Identify which cell holds the provided text, then report its (X, Y) central coordinate. 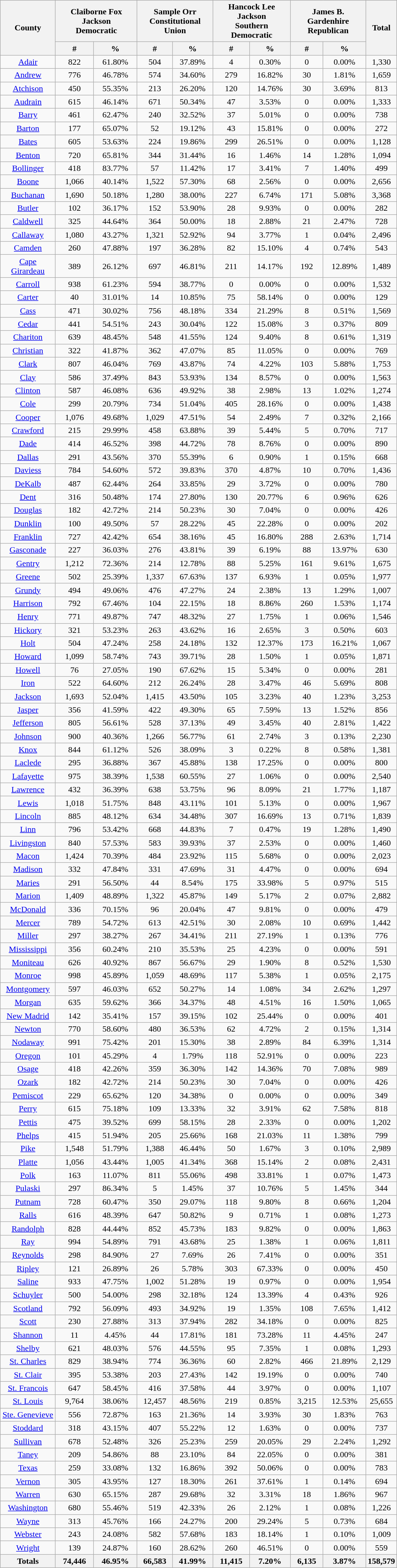
1.77% (344, 789)
466 (307, 1361)
Putnam (28, 1202)
770 (75, 1029)
398 (155, 444)
18.30% (193, 1481)
50.34% (193, 102)
519 (155, 1508)
43.68% (193, 1242)
272 (381, 128)
45.89% (115, 976)
215 (75, 431)
738 (381, 115)
29.24% (270, 1521)
12.78% (193, 563)
210 (155, 949)
82 (231, 248)
48.18% (193, 311)
432 (75, 789)
389 (75, 266)
3,368 (381, 195)
45.76% (115, 1521)
61 (231, 736)
885 (75, 816)
50.06% (270, 1468)
336 (75, 909)
1,226 (381, 1508)
Andrew (28, 75)
52.48% (115, 1441)
Greene (28, 577)
54.51% (115, 324)
4.87% (270, 470)
9,764 (75, 1401)
38.39% (115, 776)
5.01% (270, 115)
43.15% (115, 1428)
594 (155, 284)
Grundy (28, 590)
734 (155, 404)
763 (381, 1415)
52.91% (270, 1056)
1,490 (381, 829)
51.28% (193, 1282)
392 (231, 1468)
68 (231, 181)
9.81% (270, 909)
1,714 (381, 537)
36.03% (115, 550)
47.07% (193, 351)
2.65% (270, 630)
33.85% (193, 484)
46.51% (270, 1548)
2.53% (270, 843)
1.90% (270, 962)
Butler (28, 208)
7.58% (344, 1109)
46.52% (115, 444)
1,409 (75, 896)
1.06% (270, 776)
Carroll (28, 284)
9.40% (270, 337)
53.63% (115, 142)
800 (381, 763)
45.73% (193, 1228)
Saline (28, 1282)
Ste. Genevieve (28, 1415)
1,675 (381, 563)
Webster (28, 1534)
8.57% (270, 377)
5.13% (270, 803)
27.19% (270, 936)
44.44% (115, 1228)
27.43% (193, 1375)
747 (155, 616)
3.31% (270, 1495)
21.89% (344, 1361)
852 (155, 1228)
321 (75, 630)
1,292 (381, 1441)
367 (155, 763)
Montgomery (28, 989)
498 (231, 1175)
487 (75, 484)
499 (381, 168)
813 (381, 88)
926 (381, 1295)
117 (231, 976)
58.15% (193, 1122)
Stoddard (28, 1428)
223 (381, 1056)
134 (231, 377)
11,415 (231, 1561)
61.80% (115, 62)
46.78% (115, 75)
Shannon (28, 1335)
55.39% (193, 457)
1.53% (344, 603)
0.61% (344, 337)
2.74% (270, 736)
582 (155, 1534)
Phelps (28, 1135)
Caldwell (28, 222)
Macon (28, 856)
1.81% (344, 75)
209 (75, 1454)
1,977 (381, 577)
1,532 (381, 284)
Livingston (28, 843)
34.48% (193, 816)
130 (231, 497)
799 (381, 1135)
38.06% (115, 1401)
Knox (28, 750)
43.87% (193, 364)
2.38% (270, 590)
72.36% (115, 563)
11.42% (193, 168)
44.83% (193, 829)
1.75% (270, 616)
38.16% (193, 537)
1,424 (75, 856)
0.37% (344, 324)
543 (381, 248)
26.12% (115, 266)
52 (155, 128)
Franklin (28, 537)
54.89% (115, 1242)
McDonald (28, 909)
263 (155, 630)
697 (155, 266)
0.96% (344, 497)
31.01% (115, 297)
0.04% (344, 235)
1,546 (381, 616)
50.00% (193, 222)
Scott (28, 1322)
2.62% (344, 989)
Hickory (28, 630)
175 (231, 883)
36.53% (193, 1029)
10.76% (270, 1188)
0.52% (344, 962)
DeKalb (28, 484)
3,215 (307, 1401)
108 (307, 1308)
Schuyler (28, 1295)
43.56% (115, 457)
48.03% (115, 1348)
Pulaski (28, 1188)
56.77% (193, 736)
48.45% (115, 337)
0.30% (270, 62)
47.51% (193, 417)
129 (381, 297)
1.79% (193, 1056)
2.33% (270, 1122)
192 (307, 266)
53.90% (193, 208)
1,954 (381, 1282)
638 (155, 789)
St. Louis (28, 1401)
756 (155, 311)
34.41% (193, 936)
359 (155, 1069)
86.34% (115, 1188)
2,230 (381, 736)
1,080 (75, 235)
28.22% (193, 523)
349 (381, 1096)
66,583 (155, 1561)
1.02% (344, 390)
Ray (28, 1242)
3.77% (270, 235)
43.11% (193, 803)
1.29% (344, 590)
48.32% (193, 616)
47.88% (115, 248)
28.16% (270, 404)
Boone (28, 181)
45.87% (193, 896)
Marion (28, 896)
65 (231, 710)
62.47% (115, 115)
1,863 (381, 1228)
Cole (28, 404)
55.06% (193, 1175)
3.47% (270, 683)
60.47% (115, 1202)
181 (231, 1335)
Randolph (28, 1228)
36.28% (193, 248)
2,023 (381, 856)
50.48% (115, 497)
1,388 (155, 1149)
67.46% (115, 603)
828 (75, 1228)
53.42% (115, 829)
Oregon (28, 1056)
Dunklin (28, 523)
4.72% (270, 1029)
26.51% (270, 142)
85 (231, 351)
1,538 (155, 776)
38.94% (115, 1361)
Wayne (28, 1521)
322 (75, 351)
1,415 (155, 696)
49.50% (115, 523)
Adair (28, 62)
2.63% (344, 537)
1,128 (381, 142)
258 (155, 643)
56.50% (115, 883)
67.62% (193, 670)
5.38% (270, 976)
415 (75, 1135)
64.60% (115, 683)
287 (155, 1495)
933 (75, 1282)
7.65% (344, 1308)
Warren (28, 1495)
52.92% (193, 235)
5.08% (344, 195)
2.24% (344, 1441)
276 (155, 550)
4.22% (270, 364)
48.56% (193, 1401)
1,029 (155, 417)
7.35% (270, 1348)
325 (75, 222)
Atchison (28, 88)
Christian (28, 351)
49.06% (115, 590)
401 (381, 1016)
727 (75, 537)
65.62% (115, 1096)
Clay (28, 377)
1.67% (270, 1149)
2,882 (381, 896)
Monroe (28, 976)
41.55% (193, 337)
Pemiscot (28, 1096)
47.27% (193, 590)
Polk (28, 1175)
1,333 (381, 102)
75.42% (115, 1042)
51.94% (115, 1135)
40.92% (115, 962)
Clark (28, 364)
70.39% (115, 856)
1,967 (381, 803)
Howell (28, 670)
55.35% (115, 88)
3.69% (344, 88)
Madison (28, 869)
480 (155, 1029)
27.88% (115, 1322)
Ripley (28, 1268)
1,066 (75, 181)
Taney (28, 1454)
24.08% (115, 1534)
138 (231, 763)
19.86% (193, 142)
Barry (28, 115)
395 (75, 1375)
24.87% (115, 1548)
1,266 (155, 736)
796 (75, 829)
20.77% (270, 497)
4.47% (270, 869)
264 (155, 484)
1,563 (381, 377)
16.69% (270, 816)
5.68% (270, 856)
Pettis (28, 1122)
678 (75, 1441)
St. Clair (28, 1375)
122 (231, 324)
1.63% (270, 1428)
Linn (28, 829)
166 (155, 1521)
160 (155, 1548)
Sample OrrConstitutional Union (175, 21)
867 (155, 962)
635 (75, 1002)
58.14% (270, 297)
526 (155, 750)
0.74% (344, 248)
597 (75, 989)
5.69% (344, 683)
17.81% (193, 1335)
576 (155, 1348)
34.92% (193, 1308)
305 (75, 1481)
38.00% (193, 195)
8.54% (193, 883)
0.58% (344, 750)
2,496 (381, 235)
13.97% (344, 550)
57.30% (193, 181)
476 (155, 590)
139 (75, 1548)
203 (155, 1375)
5.25% (270, 563)
36.39% (115, 789)
43.81% (193, 550)
34.37% (193, 1002)
Bates (28, 142)
Cedar (28, 324)
12,457 (155, 1401)
21.29% (270, 311)
Cass (28, 311)
Pike (28, 1149)
31 (231, 869)
Benton (28, 155)
43.95% (115, 1481)
6.74% (270, 195)
49 (231, 723)
15.30% (193, 1042)
774 (155, 1361)
44.64% (115, 222)
51.04% (193, 404)
Jackson (28, 696)
Reynolds (28, 1255)
636 (155, 390)
Mississippi (28, 949)
1,202 (381, 1122)
157 (155, 1016)
50.18% (115, 195)
137 (231, 577)
44.55% (193, 1348)
0.69% (344, 923)
Crawford (28, 431)
Osage (28, 1069)
8.86% (270, 603)
331 (155, 869)
25.23% (193, 1441)
5.88% (344, 364)
5.34% (270, 670)
53.93% (193, 377)
5.78% (193, 1268)
50.82% (193, 1215)
Laclede (28, 763)
0.43% (344, 1295)
1,297 (381, 989)
556 (75, 1415)
Callaway (28, 235)
6.93% (270, 577)
62.44% (115, 484)
7.20% (270, 1561)
37.13% (193, 723)
1,204 (381, 1202)
240 (155, 115)
Totals (28, 1561)
26.20% (193, 88)
318 (75, 1428)
0.51% (344, 311)
16.21% (344, 643)
25.66% (193, 1135)
1,337 (155, 577)
295 (75, 763)
1.40% (344, 168)
27.05% (115, 670)
43.62% (193, 630)
475 (75, 1122)
58.74% (115, 657)
5.17% (270, 896)
41.59% (115, 710)
407 (155, 1428)
Lafayette (28, 776)
2.89% (270, 1042)
Dallas (28, 457)
152 (155, 208)
34 (307, 989)
74,446 (75, 1561)
7.59% (270, 710)
825 (381, 1322)
0.73% (344, 1521)
202 (381, 523)
39.83% (193, 470)
9.80% (270, 1202)
63.88% (193, 431)
57.53% (115, 843)
2.81% (344, 723)
14.36% (270, 1069)
42.33% (193, 1508)
0.85% (270, 1401)
52.04% (115, 696)
1,018 (75, 803)
Dent (28, 497)
34.60% (193, 75)
39.15% (193, 1016)
4.23% (270, 949)
771 (75, 616)
811 (155, 1175)
Gentry (28, 563)
29.07% (193, 1202)
49.68% (115, 417)
25.39% (115, 577)
16.80% (270, 537)
528 (155, 723)
54.86% (115, 1454)
441 (75, 324)
840 (75, 843)
28.62% (193, 1548)
7.41% (270, 1255)
1,002 (155, 1282)
45.29% (115, 1056)
998 (75, 976)
414 (75, 444)
47.75% (115, 1282)
848 (155, 803)
47.69% (193, 869)
43.50% (193, 696)
671 (155, 102)
362 (155, 351)
75.18% (115, 1109)
34.18% (270, 1322)
103 (307, 364)
County (28, 28)
1,273 (381, 1215)
621 (75, 1348)
Howard (28, 657)
53.23% (115, 630)
1.46% (270, 155)
572 (155, 470)
634 (155, 816)
2,989 (381, 1149)
Claiborne Fox JacksonDemocratic (96, 21)
Bollinger (28, 168)
161 (307, 563)
78 (231, 444)
15.10% (270, 248)
46.95% (115, 1561)
38.27% (115, 936)
12 (231, 1428)
38.77% (193, 284)
48.69% (193, 976)
2.56% (270, 181)
Platte (28, 1162)
23.92% (193, 856)
11.07% (115, 1175)
54 (231, 417)
40.14% (115, 181)
171 (307, 195)
6,135 (307, 1561)
6.39% (344, 1042)
Newton (28, 1029)
1,293 (381, 1348)
54.72% (115, 923)
46.81% (193, 266)
789 (75, 923)
10.85% (193, 297)
2,166 (381, 417)
1,107 (381, 1388)
73.28% (270, 1335)
Buchanan (28, 195)
21.36% (193, 1415)
Total (381, 28)
46.04% (115, 364)
591 (381, 949)
190 (155, 670)
2.08% (270, 923)
26.24% (193, 683)
15.14% (270, 1162)
43.27% (115, 235)
Scotland (28, 1308)
205 (155, 1135)
267 (155, 936)
65.07% (115, 128)
559 (381, 1548)
50 (231, 1149)
522 (75, 683)
17 (231, 168)
72.87% (115, 1415)
1,065 (381, 1002)
1.83% (344, 1415)
805 (75, 723)
Cape Girardeau (28, 266)
479 (381, 909)
76 (75, 670)
St. Francois (28, 1388)
15 (231, 670)
Sullivan (28, 1441)
1,422 (381, 723)
1,811 (381, 1242)
326 (155, 1441)
38.09% (193, 750)
46.08% (115, 390)
3.45% (270, 723)
368 (231, 1162)
0.22% (270, 750)
654 (155, 537)
115 (231, 856)
Texas (28, 1468)
57.68% (193, 1534)
1.86% (344, 1495)
422 (155, 710)
41.34% (193, 1162)
2.47% (344, 222)
1,522 (155, 181)
65.15% (115, 1495)
51.79% (115, 1149)
334 (231, 311)
1,076 (75, 417)
Carter (28, 297)
1,174 (381, 603)
Johnson (28, 736)
105 (231, 696)
1,436 (381, 470)
Maries (28, 883)
213 (155, 88)
Holt (28, 643)
1,059 (155, 976)
174 (155, 497)
699 (155, 1122)
890 (381, 444)
41.99% (193, 1561)
168 (231, 1135)
22.28% (270, 523)
1,321 (155, 235)
56.09% (115, 1308)
829 (75, 1361)
Iron (28, 683)
177 (75, 128)
416 (155, 1388)
Hancock Lee JacksonSouthern Democratic (252, 21)
279 (231, 75)
1,548 (75, 1149)
Audrain (28, 102)
856 (381, 710)
366 (155, 1002)
3.41% (270, 168)
200 (231, 1521)
1,381 (381, 750)
Douglas (28, 510)
104 (155, 603)
583 (155, 843)
9.82% (270, 1228)
Jefferson (28, 723)
65.81% (115, 155)
42.26% (115, 1069)
605 (75, 142)
30.02% (115, 311)
58.45% (115, 1388)
30.04% (193, 324)
Jasper (28, 710)
49.30% (193, 710)
0.47% (270, 829)
15.81% (270, 128)
New Madrid (28, 1016)
1,473 (381, 1175)
37.58% (193, 1388)
56.61% (115, 723)
Harrison (28, 603)
5.44% (270, 431)
461 (75, 115)
55.22% (193, 1428)
49.92% (193, 390)
14.76% (270, 88)
55.46% (115, 1508)
0.90% (270, 457)
Vernon (28, 1481)
60 (231, 1361)
809 (381, 324)
201 (155, 1042)
Miller (28, 936)
48.89% (115, 896)
991 (75, 1042)
13.33% (193, 1109)
24 (231, 590)
58.60% (115, 1029)
548 (155, 337)
26.89% (115, 1268)
60.55% (193, 776)
989 (381, 1069)
48 (231, 1002)
22.15% (193, 603)
36.17% (115, 208)
Moniteau (28, 962)
332 (75, 869)
14.17% (270, 266)
Lawrence (28, 789)
16.86% (193, 1468)
967 (381, 1495)
19.19% (270, 1375)
740 (381, 1375)
Daviess (28, 470)
720 (75, 155)
351 (381, 1255)
1,659 (381, 75)
50.27% (193, 989)
2,129 (381, 1361)
Wright (28, 1548)
2.98% (270, 390)
Lincoln (28, 816)
502 (75, 577)
St. Charles (28, 1361)
791 (155, 1242)
7.69% (193, 1255)
1.08% (270, 989)
15.08% (270, 324)
20.04% (193, 909)
3.72% (270, 484)
0.14% (344, 1481)
37.94% (193, 1322)
Morgan (28, 1002)
616 (75, 1215)
1,690 (75, 195)
41.87% (115, 351)
822 (75, 62)
350 (155, 1202)
95 (231, 1348)
7.08% (344, 1069)
Mercer (28, 923)
1,212 (75, 563)
46.44% (193, 1149)
405 (231, 404)
603 (381, 630)
8.09% (270, 789)
230 (75, 1322)
37.49% (115, 377)
48.39% (115, 1215)
24.18% (193, 643)
33.81% (270, 1175)
51.75% (115, 803)
James B. GardenhireRepublican (328, 21)
70.15% (115, 909)
Shelby (28, 1348)
61.12% (115, 750)
783 (381, 1468)
22.05% (270, 1454)
100 (75, 523)
1,412 (381, 1308)
494 (75, 590)
24.27% (193, 1521)
Washington (28, 1508)
737 (381, 1428)
1,839 (381, 816)
47.84% (115, 869)
900 (75, 736)
36.30% (193, 1069)
2,540 (381, 776)
59.62% (115, 1002)
1,753 (381, 364)
43.44% (115, 1162)
3,253 (381, 696)
1,067 (381, 643)
229 (75, 1096)
1,460 (381, 843)
587 (75, 390)
0.50% (344, 630)
219 (231, 1401)
1,489 (381, 266)
1,056 (75, 1162)
Camden (28, 248)
Dade (28, 444)
1,274 (381, 390)
70 (307, 1069)
0.66% (344, 1202)
1,442 (381, 923)
381 (381, 1454)
1,569 (381, 311)
20.79% (115, 404)
Clinton (28, 390)
2.12% (270, 1508)
652 (155, 989)
67.63% (193, 577)
42.42% (115, 537)
1,330 (381, 62)
484 (155, 856)
Lewis (28, 803)
29.99% (115, 431)
42.51% (193, 923)
3.91% (270, 1109)
45.88% (193, 763)
Perry (28, 1109)
94 (231, 235)
471 (75, 311)
31.44% (193, 155)
11.05% (270, 351)
39.52% (115, 1122)
458 (155, 431)
37.61% (270, 1481)
1,871 (381, 657)
1,693 (75, 696)
33.08% (115, 1468)
1,322 (155, 896)
29.68% (193, 1495)
1,530 (381, 962)
Nodaway (28, 1042)
39.71% (193, 657)
Cooper (28, 417)
639 (75, 337)
Ozark (28, 1082)
844 (75, 750)
1,009 (381, 1534)
8.76% (270, 444)
975 (75, 776)
2.49% (270, 417)
3.53% (270, 102)
1.35% (270, 1308)
938 (75, 284)
364 (155, 222)
35.41% (115, 1016)
32.52% (193, 115)
56.67% (193, 962)
818 (381, 1109)
39.93% (193, 843)
680 (75, 1508)
288 (307, 537)
46 (307, 683)
1,438 (381, 404)
12.89% (344, 266)
74 (231, 364)
493 (155, 1308)
1,280 (155, 195)
16.82% (270, 75)
Barton (28, 128)
808 (381, 683)
34.38% (193, 1096)
54.00% (115, 1295)
212 (155, 683)
36.36% (193, 1361)
247 (381, 1335)
48.12% (115, 816)
1,099 (75, 657)
83.77% (115, 168)
574 (155, 75)
109 (155, 1109)
60.24% (115, 949)
843 (155, 377)
18.14% (270, 1534)
33.98% (270, 883)
17.25% (270, 763)
25.44% (270, 1016)
1,094 (381, 155)
2,175 (381, 976)
2.82% (270, 1361)
3.93% (270, 1415)
2,431 (381, 1162)
44.72% (193, 444)
197 (155, 248)
0.32% (344, 417)
84.90% (115, 1255)
12.37% (270, 643)
500 (75, 1295)
19.12% (193, 128)
3.87% (344, 1561)
743 (155, 657)
37.89% (193, 62)
53.75% (193, 789)
9 (231, 1215)
43 (231, 128)
994 (75, 1242)
1.23% (344, 696)
1,187 (381, 789)
149 (231, 896)
12.53% (344, 1401)
20.05% (270, 1441)
784 (75, 470)
515 (381, 883)
4.51% (270, 1002)
27.80% (193, 497)
121 (75, 1268)
13.39% (270, 1295)
9.61% (344, 563)
46.14% (115, 102)
1.52% (344, 710)
1,005 (155, 1162)
40.36% (115, 736)
54.60% (115, 470)
303 (231, 1268)
127 (155, 1481)
684 (381, 1521)
6.19% (270, 550)
316 (75, 497)
Chariton (28, 337)
75 (231, 297)
173 (307, 643)
586 (75, 377)
717 (381, 431)
53.38% (115, 1375)
35.53% (193, 949)
281 (381, 670)
21.03% (270, 1135)
32.18% (193, 1295)
Gasconade (28, 550)
47.24% (115, 643)
307 (231, 816)
49.87% (115, 616)
Henry (28, 616)
Ralls (28, 1215)
2.88% (270, 222)
613 (155, 923)
158,579 (381, 1561)
807 (75, 364)
36.88% (115, 763)
46.03% (115, 989)
61.23% (115, 284)
25,655 (381, 1401)
3.97% (270, 1388)
224 (155, 142)
23.10% (193, 1454)
67.33% (270, 1268)
2,656 (381, 181)
780 (381, 484)
1,007 (381, 590)
9.93% (270, 208)
261 (231, 1481)
3.23% (270, 696)
1,319 (381, 337)
